Provide the (X, Y) coordinate of the cell's center where the given text is located.  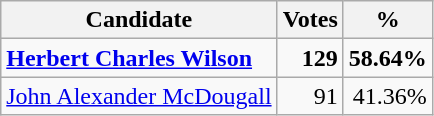
Herbert Charles Wilson (139, 58)
58.64% (388, 58)
129 (310, 58)
Candidate (139, 20)
91 (310, 96)
% (388, 20)
41.36% (388, 96)
Votes (310, 20)
John Alexander McDougall (139, 96)
